Locate the cell with the specified text and output its (x, y) center coordinate. 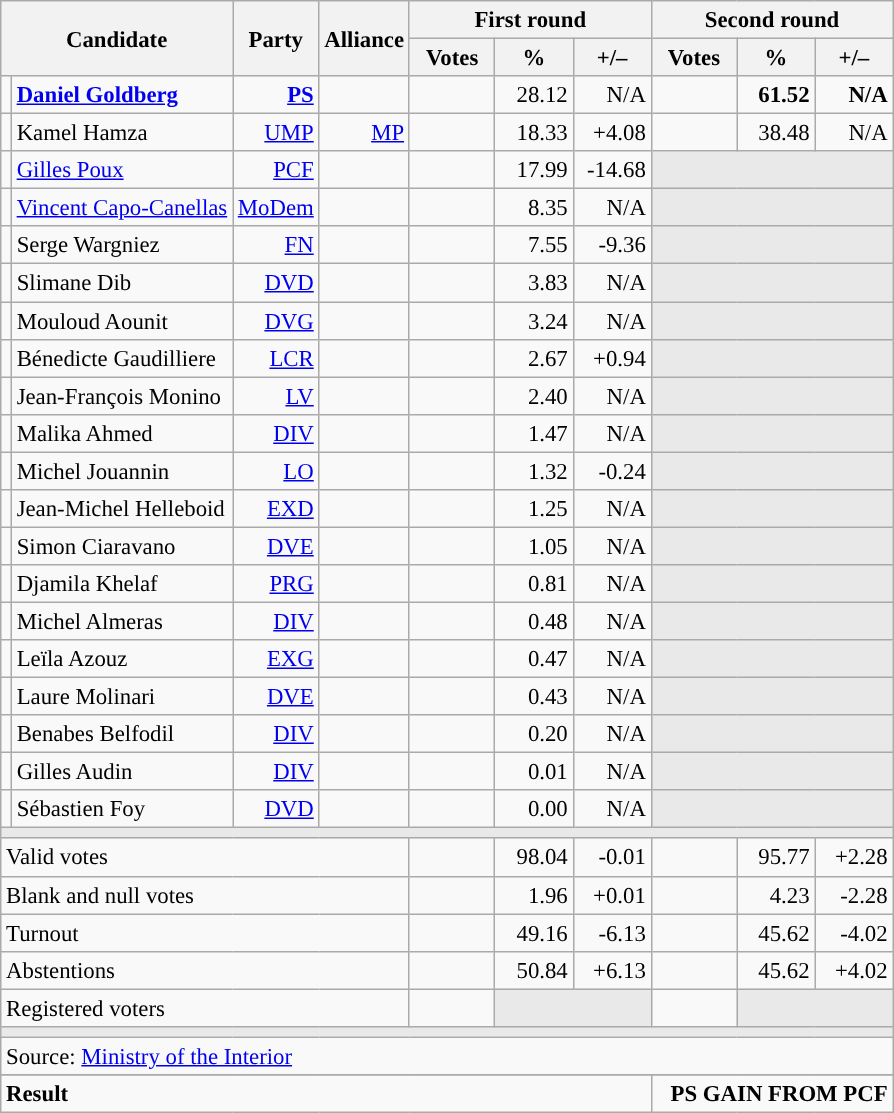
Daniel Goldberg (122, 95)
MoDem (276, 208)
Turnout (206, 933)
1.32 (534, 471)
MP (364, 133)
0.01 (534, 772)
0.20 (534, 734)
49.16 (534, 933)
1.05 (534, 546)
+0.01 (612, 895)
LV (276, 396)
28.12 (534, 95)
Michel Jouannin (122, 471)
Source: Ministry of the Interior (447, 1056)
50.84 (534, 970)
0.81 (534, 584)
1.96 (534, 895)
0.48 (534, 621)
Serge Wargniez (122, 245)
LCR (276, 358)
Slimane Dib (122, 283)
Gilles Poux (122, 170)
+0.94 (612, 358)
1.47 (534, 433)
+4.08 (612, 133)
2.40 (534, 396)
Alliance (364, 38)
-2.28 (854, 895)
0.00 (534, 809)
PS GAIN FROM PCF (772, 1094)
Jean-François Monino (122, 396)
Simon Ciaravano (122, 546)
-4.02 (854, 933)
3.83 (534, 283)
Kamel Hamza (122, 133)
17.99 (534, 170)
Valid votes (206, 858)
+2.28 (854, 858)
0.43 (534, 697)
8.35 (534, 208)
Bénedicte Gaudilliere (122, 358)
PRG (276, 584)
DVG (276, 321)
+4.02 (854, 970)
+6.13 (612, 970)
Michel Almeras (122, 621)
Leïla Azouz (122, 659)
Registered voters (206, 1008)
18.33 (534, 133)
7.55 (534, 245)
Sébastien Foy (122, 809)
First round (530, 20)
Second round (772, 20)
-6.13 (612, 933)
2.67 (534, 358)
Abstentions (206, 970)
Blank and null votes (206, 895)
LO (276, 471)
EXG (276, 659)
-0.01 (612, 858)
4.23 (776, 895)
38.48 (776, 133)
3.24 (534, 321)
-9.36 (612, 245)
0.47 (534, 659)
EXD (276, 509)
Djamila Khelaf (122, 584)
PS (276, 95)
Mouloud Aounit (122, 321)
Candidate (117, 38)
61.52 (776, 95)
98.04 (534, 858)
UMP (276, 133)
-14.68 (612, 170)
Laure Molinari (122, 697)
Result (326, 1094)
Malika Ahmed (122, 433)
Jean-Michel Helleboid (122, 509)
95.77 (776, 858)
PCF (276, 170)
1.25 (534, 509)
-0.24 (612, 471)
Vincent Capo-Canellas (122, 208)
Party (276, 38)
Gilles Audin (122, 772)
Benabes Belfodil (122, 734)
FN (276, 245)
